Extract the [X, Y] coordinate from the center of the cell holding the provided text.  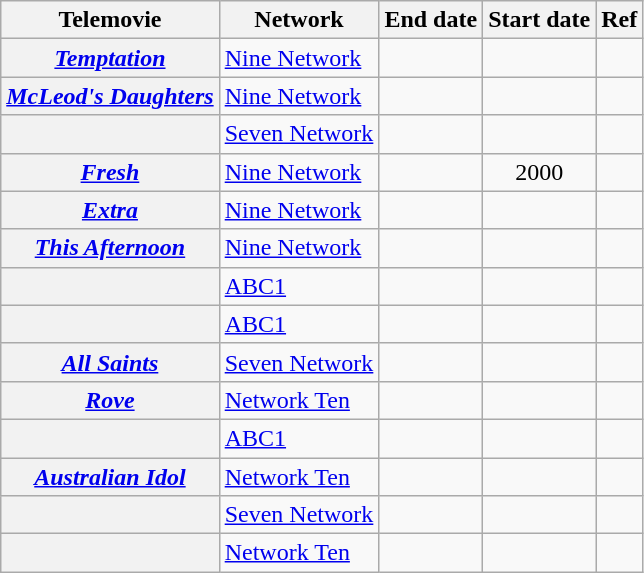
Fresh [110, 172]
Rove [110, 400]
Network [299, 20]
Temptation [110, 58]
All Saints [110, 362]
Ref [620, 20]
Telemovie [110, 20]
McLeod's Daughters [110, 96]
Extra [110, 210]
Start date [540, 20]
2000 [540, 172]
This Afternoon [110, 248]
End date [431, 20]
Australian Idol [110, 477]
